Provide the [x, y] coordinate of the cell's center where the given text is located.  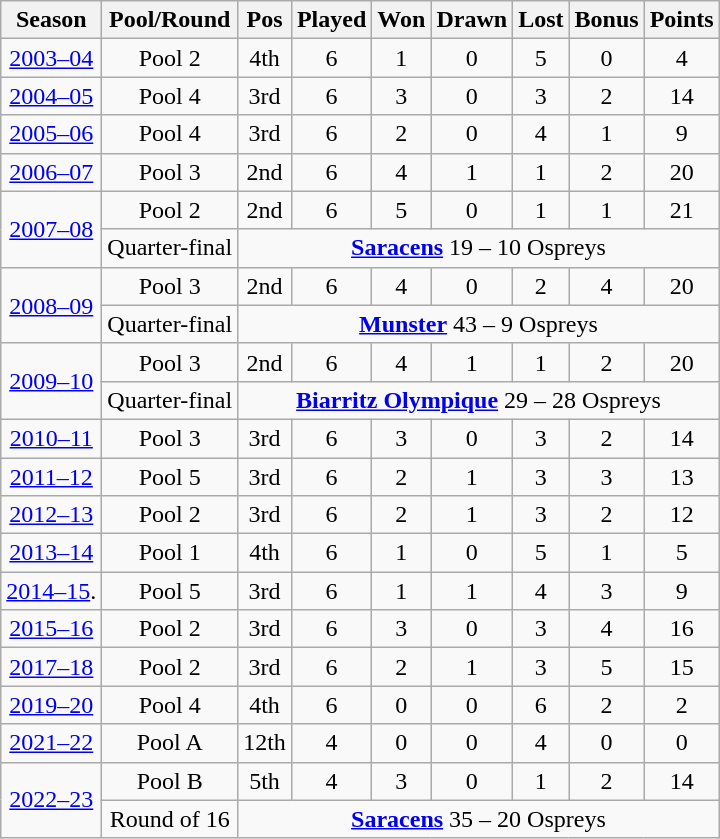
21 [682, 210]
Saracens 19 – 10 Ospreys [479, 248]
5th [265, 781]
Won [402, 20]
12 [682, 515]
2009–10 [52, 381]
15 [682, 667]
Season [52, 20]
2015–16 [52, 629]
2004–05 [52, 96]
2021–22 [52, 743]
2017–18 [52, 667]
2022–23 [52, 800]
Drawn [472, 20]
Round of 16 [170, 819]
2006–07 [52, 172]
Biarritz Olympique 29 – 28 Ospreys [479, 400]
2019–20 [52, 705]
16 [682, 629]
2014–15. [52, 591]
2005–06 [52, 134]
Lost [541, 20]
12th [265, 743]
2003–04 [52, 58]
2011–12 [52, 477]
2013–14 [52, 553]
Pool B [170, 781]
Points [682, 20]
2012–13 [52, 515]
Saracens 35 – 20 Ospreys [479, 819]
Played [331, 20]
Munster 43 – 9 Ospreys [479, 324]
2010–11 [52, 438]
Pool 1 [170, 553]
Bonus [606, 20]
2007–08 [52, 229]
Pos [265, 20]
13 [682, 477]
2008–09 [52, 305]
Pool/Round [170, 20]
Pool A [170, 743]
